Detect which cell encompasses the target text, then output its (x, y) center coordinate. 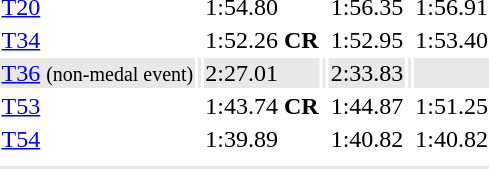
1:43.74 CR (262, 106)
2:33.83 (367, 73)
1:40.82 (367, 139)
T36 (non-medal event) (98, 73)
1:52.26 CR (262, 40)
T54 (98, 139)
2:27.01 (262, 73)
T53 (98, 106)
T34 (98, 40)
1:44.87 (367, 106)
1:52.95 (367, 40)
1:39.89 (262, 139)
